Capture the cell that displays the provided text and extract its [x, y] central coordinate. 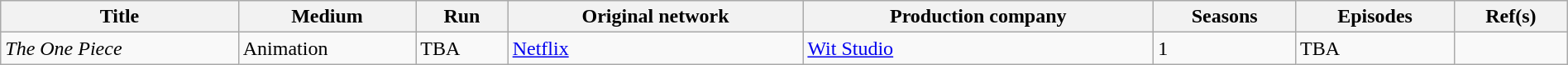
Wit Studio [978, 48]
Episodes [1375, 17]
The One Piece [119, 48]
Netflix [655, 48]
Title [119, 17]
1 [1225, 48]
Medium [327, 17]
Animation [327, 48]
Run [461, 17]
Original network [655, 17]
Ref(s) [1512, 17]
Production company [978, 17]
Seasons [1225, 17]
